Scan for the cell matching the given text and deliver its (x, y) coordinate at center. 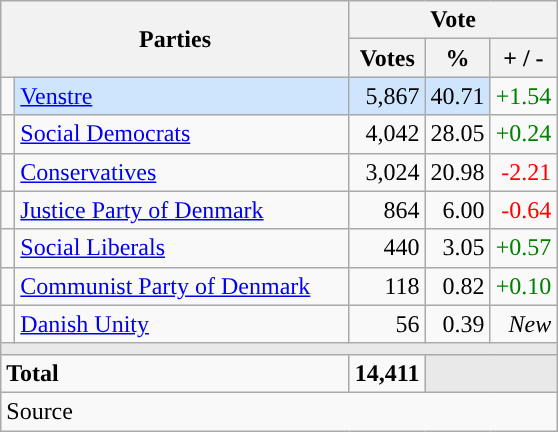
5,867 (387, 96)
56 (387, 324)
% (458, 58)
864 (387, 210)
+0.10 (524, 286)
+0.57 (524, 248)
Votes (387, 58)
3,024 (387, 172)
+1.54 (524, 96)
Vote (452, 20)
Total (176, 373)
-2.21 (524, 172)
0.82 (458, 286)
Social Democrats (182, 134)
Parties (176, 39)
6.00 (458, 210)
Justice Party of Denmark (182, 210)
+0.24 (524, 134)
Source (279, 411)
New (524, 324)
3.05 (458, 248)
+ / - (524, 58)
20.98 (458, 172)
Social Liberals (182, 248)
Conservatives (182, 172)
14,411 (387, 373)
4,042 (387, 134)
0.39 (458, 324)
Venstre (182, 96)
28.05 (458, 134)
Communist Party of Denmark (182, 286)
-0.64 (524, 210)
Danish Unity (182, 324)
440 (387, 248)
40.71 (458, 96)
118 (387, 286)
